Return the (x, y) coordinate for the center point of the cell that contains the specified text.  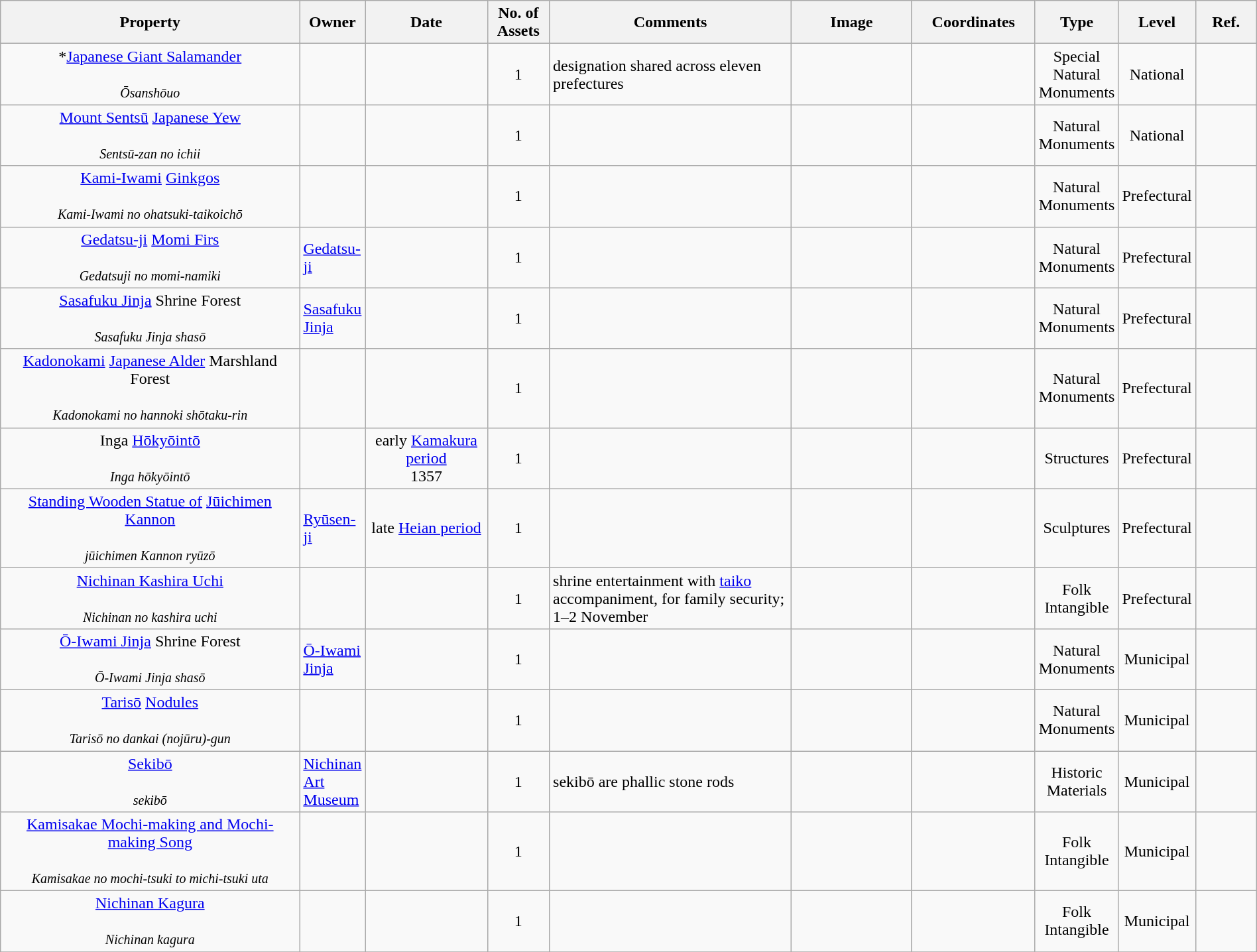
Sasafuku Jinja (333, 318)
Date (426, 23)
Ō-Iwami Jinja Shrine ForestŌ-Iwami Jinja shasō (150, 659)
Mount Sentsū Japanese YewSentsū-zan no ichii (150, 135)
Kadonokami Japanese Alder Marshland ForestKadonokami no hannoki shōtaku-rin (150, 388)
Gedatsu-ji (333, 257)
Tarisō NodulesTarisō no dankai (nojūru)-gun (150, 720)
Level (1157, 23)
Nichinan KaguraNichinan kagura (150, 922)
Ref. (1226, 23)
early Kamakura period1357 (426, 458)
Standing Wooden Statue of Jūichimen Kannonjūichimen Kannon ryūzō (150, 528)
Image (851, 23)
Nichinan Kashira UchiNichinan no kashira uchi (150, 598)
No. of Assets (518, 23)
Kamisakae Mochi-making and Mochi-making SongKamisakae no mochi-tsuki to michi-tsuki uta (150, 851)
Nichinan Art Museum (333, 781)
Special Natural Monuments (1077, 74)
late Heian period (426, 528)
Historic Materials (1077, 781)
Sekibōsekibō (150, 781)
Structures (1077, 458)
Kami-Iwami GinkgosKami-Iwami no ohatsuki-taikoichō (150, 196)
Type (1077, 23)
Ryūsen-ji (333, 528)
shrine entertainment with taiko accompaniment, for family security; 1–2 November (671, 598)
Ō-Iwami Jinja (333, 659)
sekibō are phallic stone rods (671, 781)
Property (150, 23)
Sasafuku Jinja Shrine ForestSasafuku Jinja shasō (150, 318)
designation shared across eleven prefectures (671, 74)
Comments (671, 23)
Inga HōkyōintōInga hōkyōintō (150, 458)
Sculptures (1077, 528)
Owner (333, 23)
Gedatsu-ji Momi FirsGedatsuji no momi-namiki (150, 257)
Coordinates (973, 23)
*Japanese Giant SalamanderŌsanshōuo (150, 74)
